Search for the cell housing the specified text and yield its [x, y] center coordinate. 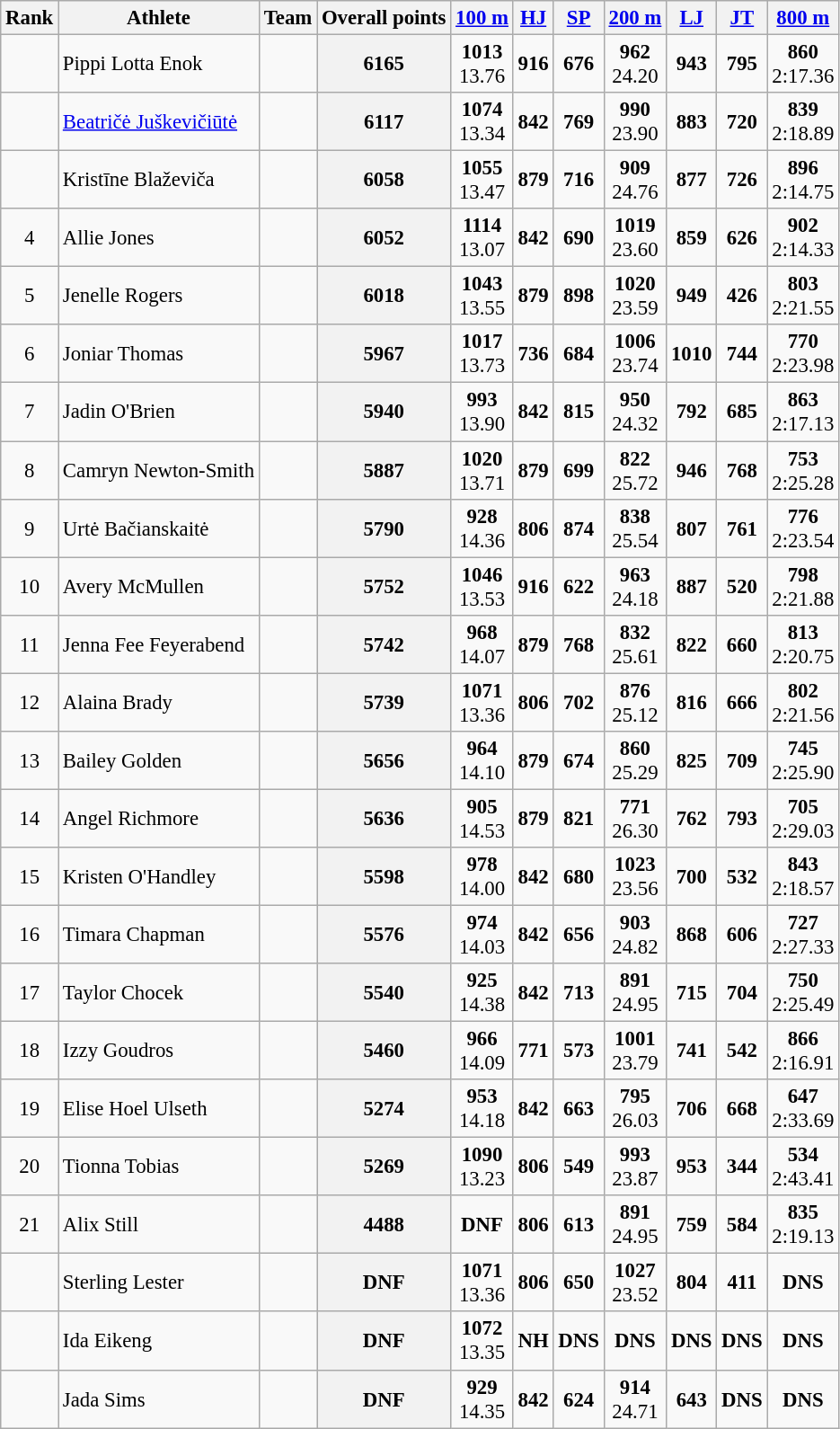
699 [579, 471]
Kristen O'Handley [159, 877]
5576 [385, 935]
624 [579, 1398]
Jenna Fee Feyerabend [159, 643]
953 [692, 1167]
715 [692, 992]
Alix Still [159, 1224]
Rank [30, 18]
706 [692, 1109]
8022:21.56 [803, 703]
Jadin O'Brien [159, 412]
716 [579, 180]
793 [742, 818]
8 [30, 471]
79526.03 [634, 1109]
795 [742, 65]
96224.20 [634, 65]
344 [742, 1167]
822 [692, 643]
104613.53 [482, 586]
96324.18 [634, 586]
804 [692, 1283]
877 [692, 180]
5656 [385, 760]
5598 [385, 877]
6018 [385, 297]
5274 [385, 1109]
626 [742, 237]
5742 [385, 643]
109013.23 [482, 1167]
SP [579, 18]
7052:29.03 [803, 818]
825 [692, 760]
100623.74 [634, 354]
102723.52 [634, 1283]
807 [692, 528]
107213.35 [482, 1341]
Team [287, 18]
Athlete [159, 18]
7982:21.88 [803, 586]
102023.59 [634, 297]
744 [742, 354]
702 [579, 703]
Urtė Bačianskaitė [159, 528]
111413.07 [482, 237]
7272:27.33 [803, 935]
5342:43.41 [803, 1167]
684 [579, 354]
8602:17.36 [803, 65]
883 [692, 122]
6052 [385, 237]
643 [692, 1398]
5967 [385, 354]
726 [742, 180]
606 [742, 935]
90924.76 [634, 180]
5 [30, 297]
741 [692, 1052]
Ida Eikeng [159, 1341]
8352:19.13 [803, 1224]
200 m [634, 18]
10 [30, 586]
8132:20.75 [803, 643]
700 [692, 877]
8032:21.55 [803, 297]
NH [534, 1341]
666 [742, 703]
95024.32 [634, 412]
Kristīne Blaževiča [159, 180]
21 [30, 1224]
Elise Hoel Ulseth [159, 1109]
5739 [385, 703]
99323.87 [634, 1167]
874 [579, 528]
101713.73 [482, 354]
656 [579, 935]
82225.72 [634, 471]
771 [534, 1052]
HJ [534, 18]
96414.10 [482, 760]
5636 [385, 818]
549 [579, 1167]
1010 [692, 354]
Tionna Tobias [159, 1167]
102013.71 [482, 471]
12 [30, 703]
13 [30, 760]
6165 [385, 65]
709 [742, 760]
792 [692, 412]
713 [579, 992]
101313.76 [482, 65]
105513.47 [482, 180]
887 [692, 586]
943 [692, 65]
100 m [482, 18]
77126.30 [634, 818]
107413.34 [482, 122]
6472:33.69 [803, 1109]
622 [579, 586]
9 [30, 528]
86025.29 [634, 760]
769 [579, 122]
668 [742, 1109]
Bailey Golden [159, 760]
868 [692, 935]
Jenelle Rogers [159, 297]
97814.00 [482, 877]
Joniar Thomas [159, 354]
4488 [385, 1224]
19 [30, 1109]
800 m [803, 18]
674 [579, 760]
660 [742, 643]
690 [579, 237]
426 [742, 297]
102323.56 [634, 877]
101923.60 [634, 237]
532 [742, 877]
7 [30, 412]
Overall points [385, 18]
663 [579, 1109]
Pippi Lotta Enok [159, 65]
100123.79 [634, 1052]
680 [579, 877]
Timara Chapman [159, 935]
Alaina Brady [159, 703]
5887 [385, 471]
5940 [385, 412]
685 [742, 412]
584 [742, 1224]
704 [742, 992]
7762:23.54 [803, 528]
16 [30, 935]
Jada Sims [159, 1398]
11 [30, 643]
949 [692, 297]
99023.90 [634, 122]
Avery McMullen [159, 586]
859 [692, 237]
Taylor Chocek [159, 992]
6117 [385, 122]
15 [30, 877]
8962:14.75 [803, 180]
5269 [385, 1167]
Beatričė Juškevičiūtė [159, 122]
Angel Richmore [159, 818]
520 [742, 586]
92514.38 [482, 992]
97414.03 [482, 935]
83825.54 [634, 528]
9022:14.33 [803, 237]
613 [579, 1224]
815 [579, 412]
7502:25.49 [803, 992]
5752 [385, 586]
91424.71 [634, 1398]
Camryn Newton-Smith [159, 471]
5460 [385, 1052]
720 [742, 122]
7532:25.28 [803, 471]
676 [579, 65]
14 [30, 818]
JT [742, 18]
Izzy Goudros [159, 1052]
8662:16.91 [803, 1052]
Allie Jones [159, 237]
87625.12 [634, 703]
759 [692, 1224]
8392:18.89 [803, 122]
946 [692, 471]
90514.53 [482, 818]
8632:17.13 [803, 412]
104313.55 [482, 297]
411 [742, 1283]
83225.61 [634, 643]
5790 [385, 528]
542 [742, 1052]
18 [30, 1052]
8432:18.57 [803, 877]
6 [30, 354]
816 [692, 703]
650 [579, 1283]
6058 [385, 180]
92914.35 [482, 1398]
5540 [385, 992]
LJ [692, 18]
898 [579, 297]
761 [742, 528]
20 [30, 1167]
7702:23.98 [803, 354]
821 [579, 818]
762 [692, 818]
573 [579, 1052]
96814.07 [482, 643]
7452:25.90 [803, 760]
736 [534, 354]
90324.82 [634, 935]
Sterling Lester [159, 1283]
17 [30, 992]
96614.09 [482, 1052]
92814.36 [482, 528]
95314.18 [482, 1109]
4 [30, 237]
99313.90 [482, 412]
